Return the (x, y) coordinate for the center point of the cell that contains the specified text.  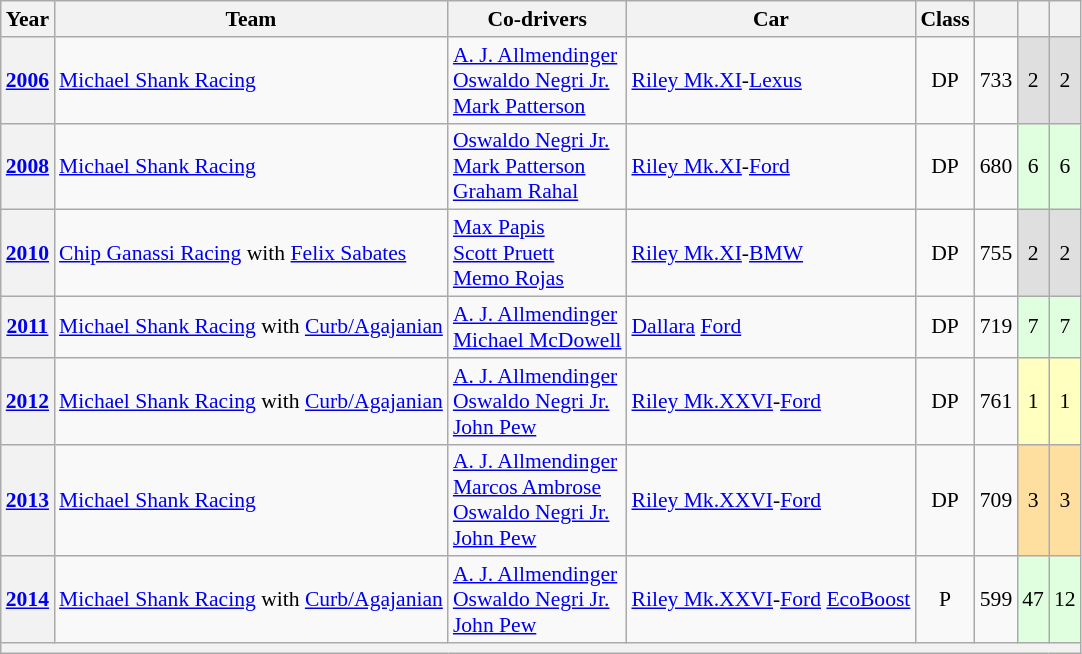
680 (996, 166)
Year (28, 19)
Oswaldo Negri Jr.Mark PattersonGraham Rahal (538, 166)
Dallara Ford (770, 328)
755 (996, 254)
P (944, 600)
2006 (28, 80)
2008 (28, 166)
2014 (28, 600)
709 (996, 500)
2013 (28, 500)
2012 (28, 402)
Riley Mk.XI-Ford (770, 166)
Max PapisScott PruettMemo Rojas (538, 254)
2010 (28, 254)
A. J. AllmendingerMichael McDowell (538, 328)
12 (1065, 600)
Riley Mk.XI-Lexus (770, 80)
Team (251, 19)
2011 (28, 328)
Car (770, 19)
733 (996, 80)
761 (996, 402)
Chip Ganassi Racing with Felix Sabates (251, 254)
599 (996, 600)
47 (1033, 600)
Riley Mk.XXVI-Ford EcoBoost (770, 600)
A. J. AllmendingerMarcos AmbroseOswaldo Negri Jr.John Pew (538, 500)
A. J. AllmendingerOswaldo Negri Jr.Mark Patterson (538, 80)
Riley Mk.XI-BMW (770, 254)
Class (944, 19)
719 (996, 328)
Co-drivers (538, 19)
